From the cell containing the given text, extract its center point as (x, y) coordinate. 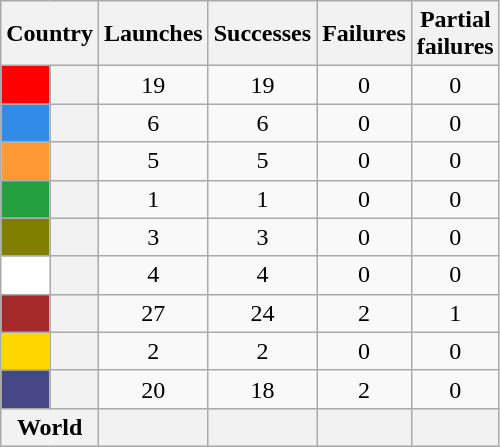
Failures (364, 34)
World (50, 427)
Successes (262, 34)
24 (262, 313)
20 (153, 389)
Partial failures (455, 34)
Launches (153, 34)
Country (50, 34)
18 (262, 389)
27 (153, 313)
